Capture the cell that displays the provided text and extract its [x, y] central coordinate. 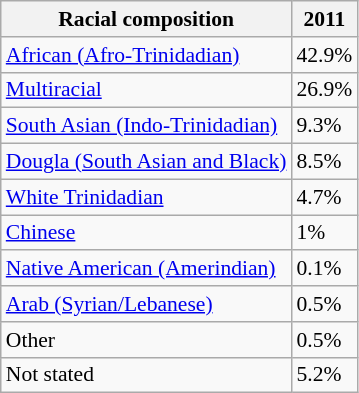
Multiracial [146, 90]
4.7% [324, 197]
Other [146, 340]
White Trinidadian [146, 197]
South Asian (Indo-Trinidadian) [146, 126]
Dougla (South Asian and Black) [146, 162]
Racial composition [146, 19]
Chinese [146, 233]
9.3% [324, 126]
26.9% [324, 90]
Arab (Syrian/Lebanese) [146, 304]
42.9% [324, 55]
2011 [324, 19]
1% [324, 233]
8.5% [324, 162]
0.1% [324, 269]
5.2% [324, 375]
African (Afro-Trinidadian) [146, 55]
Native American (Amerindian) [146, 269]
Not stated [146, 375]
